Pinpoint the cell where the given text exists, returning its [x, y] midpoint coordinate. 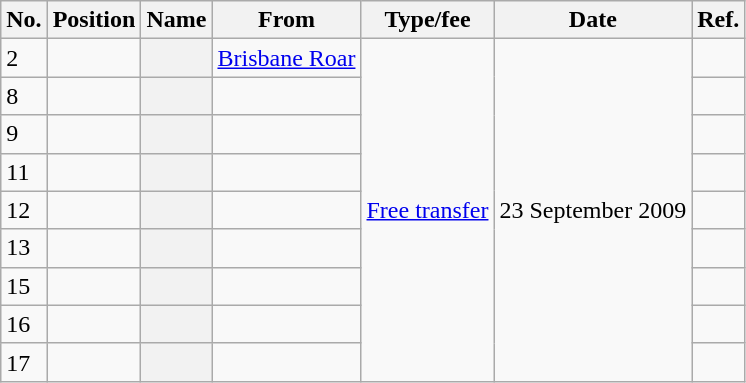
16 [24, 324]
No. [24, 20]
Free transfer [428, 210]
8 [24, 96]
Position [94, 20]
17 [24, 362]
Name [176, 20]
23 September 2009 [593, 210]
11 [24, 172]
Brisbane Roar [286, 58]
9 [24, 134]
13 [24, 248]
Ref. [718, 20]
12 [24, 210]
2 [24, 58]
From [286, 20]
15 [24, 286]
Date [593, 20]
Type/fee [428, 20]
